For the text-containing cell, return its midpoint in (X, Y) coordinate format. 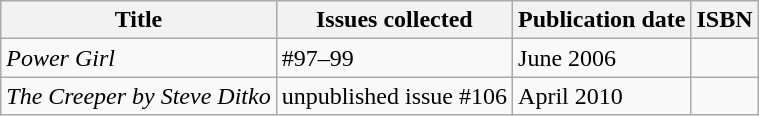
ISBN (724, 20)
April 2010 (602, 96)
Title (138, 20)
Publication date (602, 20)
unpublished issue #106 (394, 96)
June 2006 (602, 58)
The Creeper by Steve Ditko (138, 96)
Power Girl (138, 58)
#97–99 (394, 58)
Issues collected (394, 20)
